Scan for the cell matching the given text and deliver its (X, Y) coordinate at center. 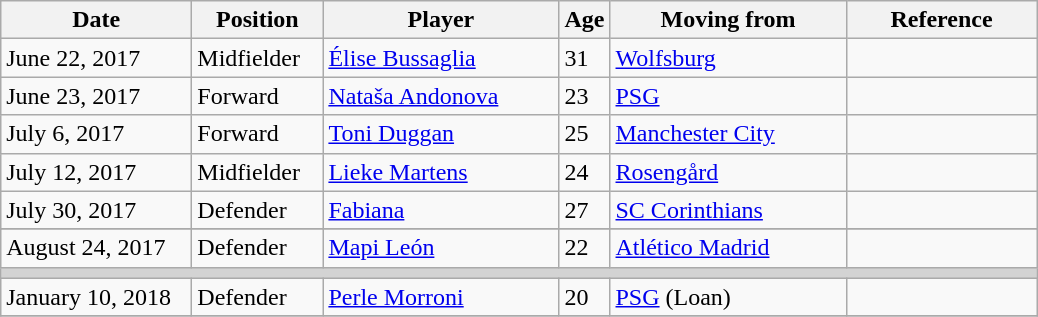
July 6, 2017 (96, 134)
SC Corinthians (728, 210)
Perle Morroni (441, 297)
Fabiana (441, 210)
31 (584, 58)
Toni Duggan (441, 134)
22 (584, 248)
July 30, 2017 (96, 210)
Reference (942, 20)
Manchester City (728, 134)
Player (441, 20)
25 (584, 134)
Date (96, 20)
Élise Bussaglia (441, 58)
August 24, 2017 (96, 248)
27 (584, 210)
Moving from (728, 20)
Rosengård (728, 172)
Position (258, 20)
Wolfsburg (728, 58)
PSG (728, 96)
24 (584, 172)
Mapi León (441, 248)
Lieke Martens (441, 172)
Nataša Andonova (441, 96)
PSG (Loan) (728, 297)
June 22, 2017 (96, 58)
July 12, 2017 (96, 172)
Age (584, 20)
June 23, 2017 (96, 96)
20 (584, 297)
23 (584, 96)
Atlético Madrid (728, 248)
January 10, 2018 (96, 297)
